Output the (x, y) coordinate of the center of the cell containing the given text.  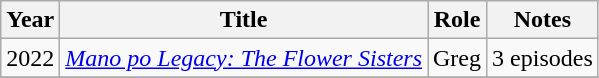
Title (244, 20)
Role (458, 20)
Notes (543, 20)
Greg (458, 58)
Mano po Legacy: The Flower Sisters (244, 58)
3 episodes (543, 58)
Year (30, 20)
2022 (30, 58)
